Extract the (x, y) coordinate from the center of the cell holding the provided text.  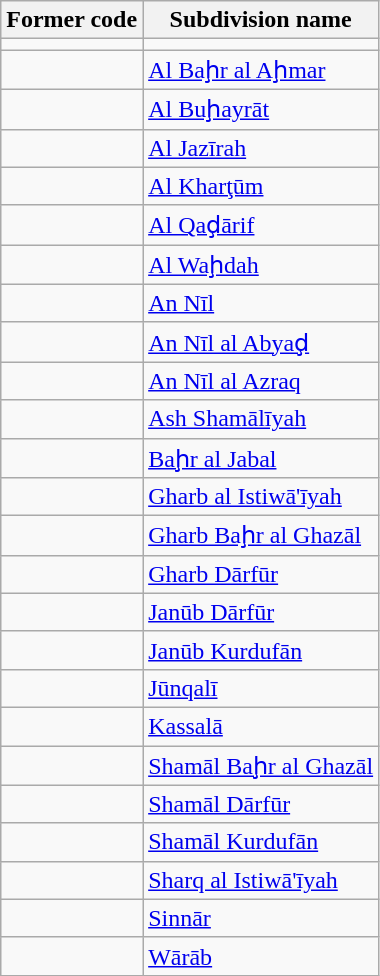
Al Jazīrah (261, 148)
Former code (72, 20)
Gharb Baḩr al Ghazāl (261, 536)
Janūb Dārfūr (261, 612)
Sinnār (261, 918)
Al Kharţūm (261, 186)
Kassalā (261, 726)
Al Waḩdah (261, 265)
Ash Shamālīyah (261, 419)
Baḩr al Jabal (261, 458)
Shamāl Dārfūr (261, 804)
Jūnqalī (261, 688)
An Nīl al Azraq (261, 381)
Janūb Kurdufān (261, 650)
Gharb Dārfūr (261, 574)
An Nīl (261, 303)
Gharb al Istiwā'īyah (261, 497)
An Nīl al Abyaḑ (261, 342)
Al Qaḑārif (261, 225)
Sharq al Istiwā'īyah (261, 880)
Al Baḩr al Aḩmar (261, 70)
Al Buḩayrāt (261, 109)
Shamāl Baḩr al Ghazāl (261, 766)
Wārāb (261, 956)
Shamāl Kurdufān (261, 842)
Subdivision name (261, 20)
